Extract the (X, Y) coordinate from the center of the cell holding the provided text.  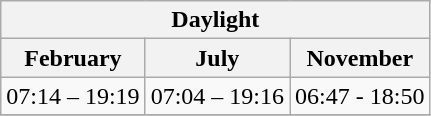
06:47 - 18:50 (360, 96)
Daylight (216, 20)
July (217, 58)
November (360, 58)
07:04 – 19:16 (217, 96)
February (73, 58)
07:14 – 19:19 (73, 96)
